For the text-containing cell, return its midpoint in (x, y) coordinate format. 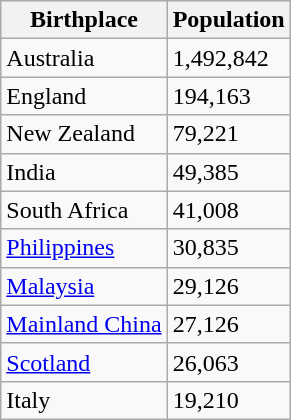
Mainland China (84, 324)
41,008 (228, 210)
27,126 (228, 324)
79,221 (228, 134)
29,126 (228, 286)
26,063 (228, 362)
Population (228, 20)
England (84, 96)
49,385 (228, 172)
1,492,842 (228, 58)
New Zealand (84, 134)
30,835 (228, 248)
Italy (84, 400)
194,163 (228, 96)
India (84, 172)
19,210 (228, 400)
Philippines (84, 248)
South Africa (84, 210)
Scotland (84, 362)
Birthplace (84, 20)
Australia (84, 58)
Malaysia (84, 286)
